Locate the cell with the specified text and output its [X, Y] center coordinate. 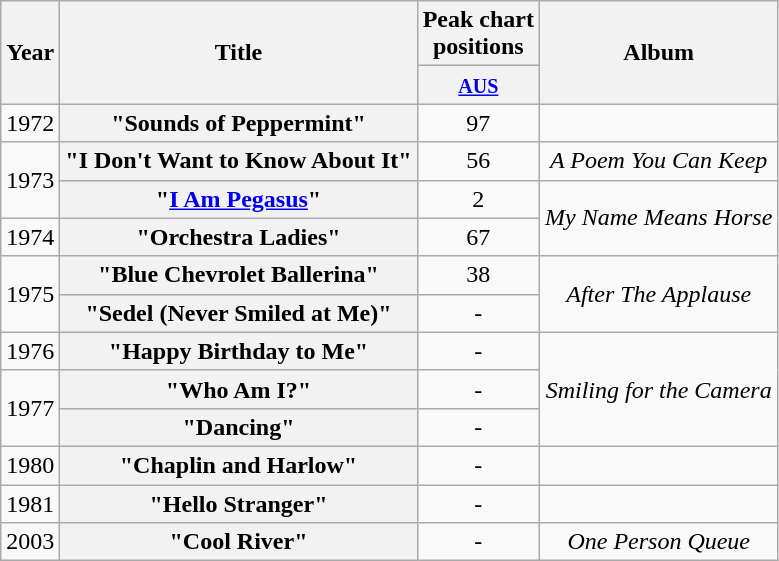
1973 [30, 180]
"Happy Birthday to Me" [238, 351]
"Sedel (Never Smiled at Me)" [238, 313]
97 [478, 123]
"Hello Stranger" [238, 503]
1975 [30, 294]
1977 [30, 408]
67 [478, 237]
Peak chartpositions [478, 34]
Album [659, 52]
Title [238, 52]
1976 [30, 351]
"Chaplin and Harlow" [238, 465]
AUS [478, 85]
After The Applause [659, 294]
"Sounds of Peppermint" [238, 123]
"Who Am I?" [238, 389]
1974 [30, 237]
"Orchestra Ladies" [238, 237]
Year [30, 52]
"Dancing" [238, 427]
38 [478, 275]
1972 [30, 123]
"I Am Pegasus" [238, 199]
One Person Queue [659, 542]
Smiling for the Camera [659, 389]
2003 [30, 542]
1980 [30, 465]
"Blue Chevrolet Ballerina" [238, 275]
My Name Means Horse [659, 218]
1981 [30, 503]
2 [478, 199]
"I Don't Want to Know About It" [238, 161]
56 [478, 161]
"Cool River" [238, 542]
A Poem You Can Keep [659, 161]
